Capture the cell that displays the provided text and extract its (x, y) central coordinate. 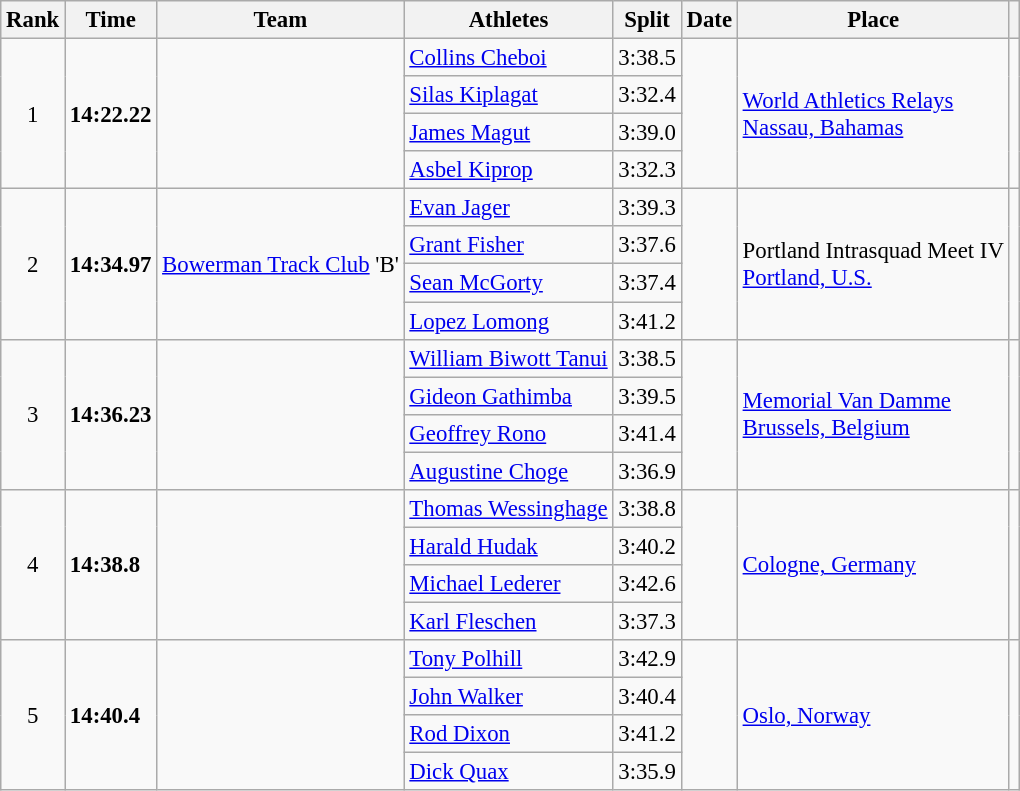
Lopez Lomong (508, 321)
John Walker (508, 697)
Date (709, 20)
Asbel Kiprop (508, 170)
3:37.6 (647, 245)
Grant Fisher (508, 245)
Cologne, Germany (873, 565)
Time (111, 20)
Thomas Wessinghage (508, 509)
Athletes (508, 20)
Harald Hudak (508, 546)
5 (33, 715)
Karl Fleschen (508, 621)
3:42.6 (647, 584)
2 (33, 264)
Sean McGorty (508, 283)
Team (280, 20)
3:42.9 (647, 659)
3:39.5 (647, 396)
Oslo, Norway (873, 715)
3:32.3 (647, 170)
14:22.22 (111, 114)
Evan Jager (508, 208)
Tony Polhill (508, 659)
World Athletics RelaysNassau, Bahamas (873, 114)
Split (647, 20)
3:40.2 (647, 546)
Michael Lederer (508, 584)
14:38.8 (111, 565)
William Biwott Tanui (508, 358)
Collins Cheboi (508, 58)
Gideon Gathimba (508, 396)
1 (33, 114)
Bowerman Track Club 'B' (280, 264)
3:39.3 (647, 208)
James Magut (508, 133)
Silas Kiplagat (508, 95)
Memorial Van DammeBrussels, Belgium (873, 414)
3:40.4 (647, 697)
3:36.9 (647, 471)
3:37.4 (647, 283)
14:36.23 (111, 414)
Portland Intrasquad Meet IVPortland, U.S. (873, 264)
3:41.4 (647, 433)
3 (33, 414)
4 (33, 565)
Dick Quax (508, 772)
3:35.9 (647, 772)
14:34.97 (111, 264)
3:37.3 (647, 621)
3:38.8 (647, 509)
Place (873, 20)
Rod Dixon (508, 734)
Augustine Choge (508, 471)
3:32.4 (647, 95)
Rank (33, 20)
14:40.4 (111, 715)
3:39.0 (647, 133)
Geoffrey Rono (508, 433)
